Return (X, Y) of the center of cell containing provided text 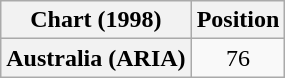
76 (238, 58)
Chart (1998) (96, 20)
Position (238, 20)
Australia (ARIA) (96, 58)
